Locate the cell with the specified text and output its (x, y) center coordinate. 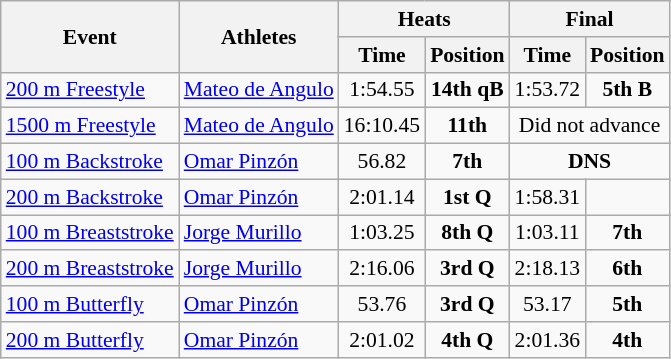
53.17 (548, 304)
Event (90, 36)
2:01.14 (382, 197)
2:01.36 (548, 340)
Heats (424, 19)
16:10.45 (382, 126)
Did not advance (590, 126)
1500 m Freestyle (90, 126)
DNS (590, 162)
8th Q (467, 233)
2:18.13 (548, 269)
14th qB (467, 90)
200 m Breaststroke (90, 269)
1st Q (467, 197)
Final (590, 19)
100 m Breaststroke (90, 233)
200 m Freestyle (90, 90)
Athletes (259, 36)
5th B (627, 90)
200 m Backstroke (90, 197)
56.82 (382, 162)
2:01.02 (382, 340)
5th (627, 304)
4th Q (467, 340)
53.76 (382, 304)
2:16.06 (382, 269)
1:03.25 (382, 233)
1:53.72 (548, 90)
100 m Backstroke (90, 162)
11th (467, 126)
1:54.55 (382, 90)
4th (627, 340)
200 m Butterfly (90, 340)
1:58.31 (548, 197)
1:03.11 (548, 233)
6th (627, 269)
100 m Butterfly (90, 304)
